Locate the cell with the specified text and output its [x, y] center coordinate. 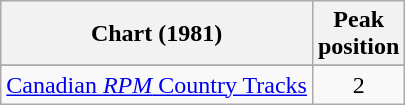
Chart (1981) [157, 34]
Canadian RPM Country Tracks [157, 85]
Peakposition [358, 34]
2 [358, 85]
